Locate the cell with the specified text and output its [X, Y] center coordinate. 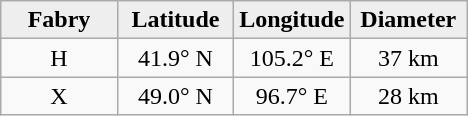
H [59, 58]
Diameter [408, 20]
Fabry [59, 20]
96.7° E [292, 96]
37 km [408, 58]
41.9° N [175, 58]
X [59, 96]
Latitude [175, 20]
28 km [408, 96]
49.0° N [175, 96]
Longitude [292, 20]
105.2° E [292, 58]
